Capture the cell that displays the provided text and extract its [x, y] central coordinate. 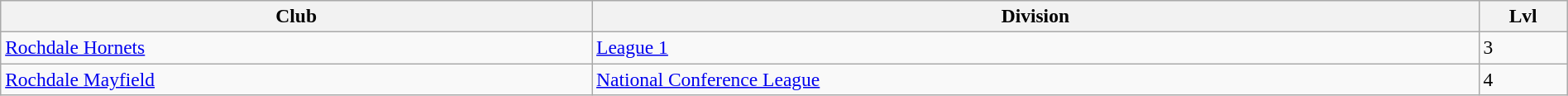
Club [296, 16]
Lvl [1523, 16]
3 [1523, 47]
Division [1035, 16]
4 [1523, 79]
League 1 [1035, 47]
Rochdale Hornets [296, 47]
National Conference League [1035, 79]
Rochdale Mayfield [296, 79]
